Provide the (x, y) coordinate of the cell's center where the given text is located.  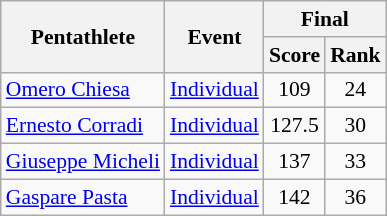
Pentathlete (83, 36)
30 (356, 126)
Omero Chiesa (83, 90)
Final (325, 19)
Event (214, 36)
33 (356, 162)
109 (294, 90)
Score (294, 55)
137 (294, 162)
Giuseppe Micheli (83, 162)
Gaspare Pasta (83, 197)
127.5 (294, 126)
Rank (356, 55)
24 (356, 90)
142 (294, 197)
36 (356, 197)
Ernesto Corradi (83, 126)
